Detect which cell encompasses the target text, then output its [X, Y] center coordinate. 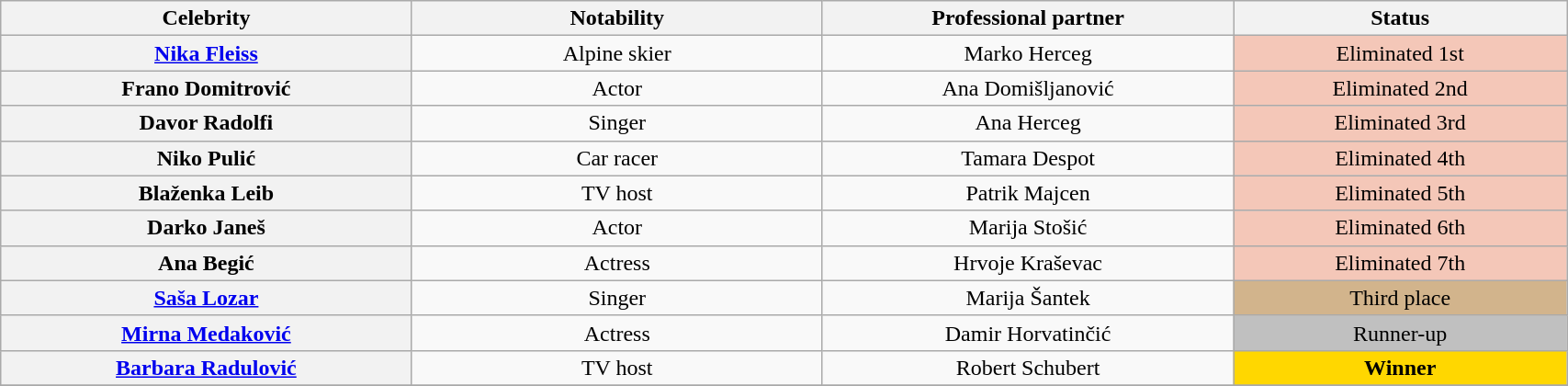
Damir Horvatinčić [1027, 333]
Alpine skier [617, 53]
Robert Schubert [1027, 368]
Professional partner [1027, 18]
Saša Lozar [206, 298]
Ana Herceg [1027, 123]
Celebrity [206, 18]
Hrvoje Kraševac [1027, 263]
Winner [1400, 368]
Marija Šantek [1027, 298]
Tamara Despot [1027, 158]
Car racer [617, 158]
Third place [1400, 298]
Eliminated 6th [1400, 228]
Nika Fleiss [206, 53]
Blaženka Leib [206, 193]
Ana Domišljanović [1027, 88]
Frano Domitrović [206, 88]
Eliminated 3rd [1400, 123]
Ana Begić [206, 263]
Niko Pulić [206, 158]
Eliminated 5th [1400, 193]
Davor Radolfi [206, 123]
Eliminated 2nd [1400, 88]
Notability [617, 18]
Marko Herceg [1027, 53]
Eliminated 7th [1400, 263]
Status [1400, 18]
Patrik Majcen [1027, 193]
Marija Stošić [1027, 228]
Eliminated 4th [1400, 158]
Runner-up [1400, 333]
Barbara Radulović [206, 368]
Darko Janeš [206, 228]
Eliminated 1st [1400, 53]
Mirna Medaković [206, 333]
